Capture the cell that displays the provided text and extract its (x, y) central coordinate. 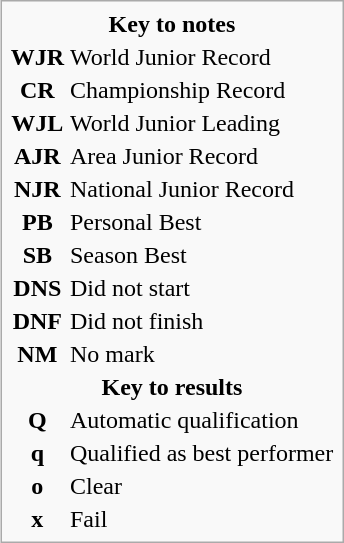
x (37, 519)
o (37, 486)
Q (37, 420)
Area Junior Record (201, 156)
CR (37, 90)
Fail (201, 519)
Did not start (201, 288)
Automatic qualification (201, 420)
World Junior Record (201, 57)
No mark (201, 354)
Did not finish (201, 321)
Personal Best (201, 222)
DNS (37, 288)
PB (37, 222)
World Junior Leading (201, 123)
Key to notes (172, 24)
National Junior Record (201, 189)
WJL (37, 123)
Championship Record (201, 90)
NM (37, 354)
NJR (37, 189)
q (37, 453)
Key to results (172, 387)
Qualified as best performer (201, 453)
AJR (37, 156)
SB (37, 255)
Clear (201, 486)
WJR (37, 57)
Season Best (201, 255)
DNF (37, 321)
